Search for the cell housing the specified text and yield its (X, Y) center coordinate. 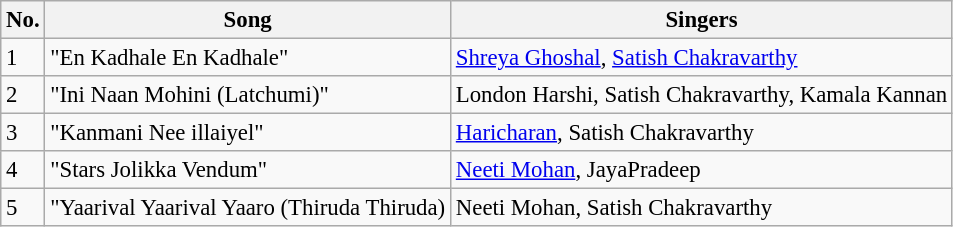
Singers (702, 20)
5 (23, 208)
Neeti Mohan, JayaPradeep (702, 170)
No. (23, 20)
Neeti Mohan, Satish Chakravarthy (702, 208)
"Kanmani Nee illaiyel" (248, 133)
"Ini Naan Mohini (Latchumi)" (248, 95)
London Harshi, Satish Chakravarthy, Kamala Kannan (702, 95)
Song (248, 20)
2 (23, 95)
Haricharan, Satish Chakravarthy (702, 133)
4 (23, 170)
"Stars Jolikka Vendum" (248, 170)
"En Kadhale En Kadhale" (248, 58)
Shreya Ghoshal, Satish Chakravarthy (702, 58)
1 (23, 58)
"Yaarival Yaarival Yaaro (Thiruda Thiruda) (248, 208)
3 (23, 133)
